Search for the cell housing the specified text and yield its (X, Y) center coordinate. 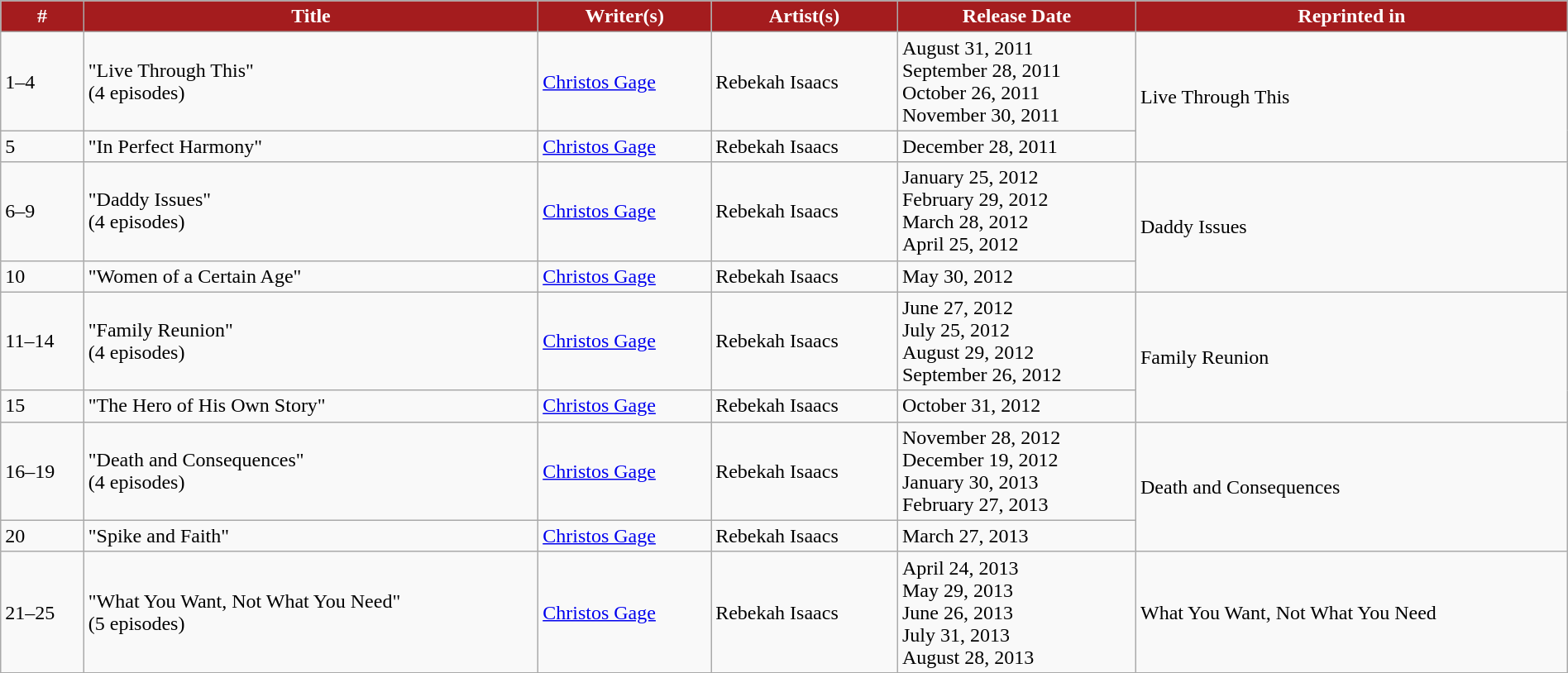
"The Hero of His Own Story" (311, 406)
November 28, 2012December 19, 2012January 30, 2013February 27, 2013 (1016, 471)
15 (42, 406)
June 27, 2012July 25, 2012August 29, 2012September 26, 2012 (1016, 341)
"In Perfect Harmony" (311, 146)
"Women of a Certain Age" (311, 276)
20 (42, 536)
6–9 (42, 212)
May 30, 2012 (1016, 276)
Reprinted in (1351, 17)
21–25 (42, 612)
11–14 (42, 341)
Daddy Issues (1351, 227)
Release Date (1016, 17)
Writer(s) (625, 17)
"What You Want, Not What You Need"(5 episodes) (311, 612)
August 31, 2011September 28, 2011October 26, 2011November 30, 2011 (1016, 81)
1–4 (42, 81)
January 25, 2012February 29, 2012March 28, 2012April 25, 2012 (1016, 212)
"Spike and Faith" (311, 536)
December 28, 2011 (1016, 146)
Family Reunion (1351, 357)
Title (311, 17)
April 24, 2013May 29, 2013June 26, 2013July 31, 2013August 28, 2013 (1016, 612)
# (42, 17)
"Family Reunion"(4 episodes) (311, 341)
5 (42, 146)
Death and Consequences (1351, 486)
"Live Through This"(4 episodes) (311, 81)
What You Want, Not What You Need (1351, 612)
"Death and Consequences"(4 episodes) (311, 471)
10 (42, 276)
October 31, 2012 (1016, 406)
March 27, 2013 (1016, 536)
"Daddy Issues"(4 episodes) (311, 212)
Artist(s) (805, 17)
16–19 (42, 471)
Live Through This (1351, 98)
